From the cell containing the given text, extract its center point as (X, Y) coordinate. 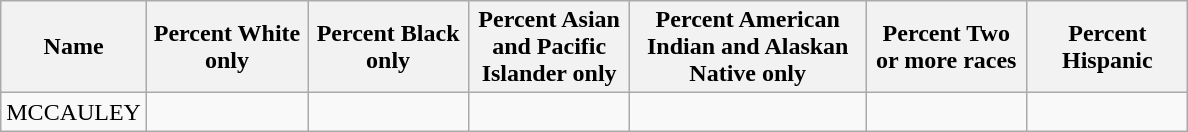
Name (74, 47)
Percent White only (226, 47)
MCCAULEY (74, 112)
Percent Asian and Pacific Islander only (550, 47)
Percent Hispanic (1108, 47)
Percent Two or more races (946, 47)
Percent Black only (388, 47)
Percent American Indian and Alaskan Native only (748, 47)
